Provide the (x, y) coordinate of the cell's center where the given text is located.  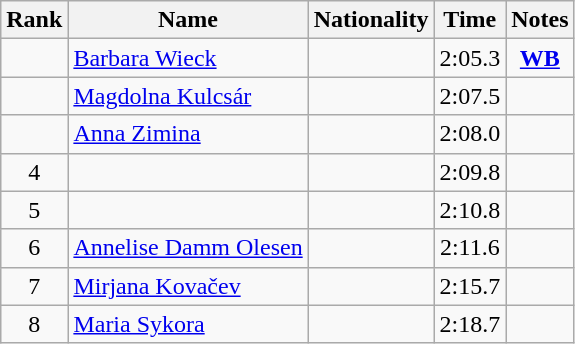
6 (34, 248)
2:08.0 (470, 134)
5 (34, 210)
2:15.7 (470, 286)
2:18.7 (470, 324)
WB (540, 58)
Mirjana Kovačev (188, 286)
Magdolna Kulcsár (188, 96)
2:07.5 (470, 96)
7 (34, 286)
4 (34, 172)
Maria Sykora (188, 324)
Time (470, 20)
Annelise Damm Olesen (188, 248)
8 (34, 324)
Notes (540, 20)
2:10.8 (470, 210)
2:05.3 (470, 58)
Barbara Wieck (188, 58)
Rank (34, 20)
Anna Zimina (188, 134)
Name (188, 20)
2:09.8 (470, 172)
2:11.6 (470, 248)
Nationality (371, 20)
